Extract the [x, y] coordinate from the center of the cell holding the provided text.  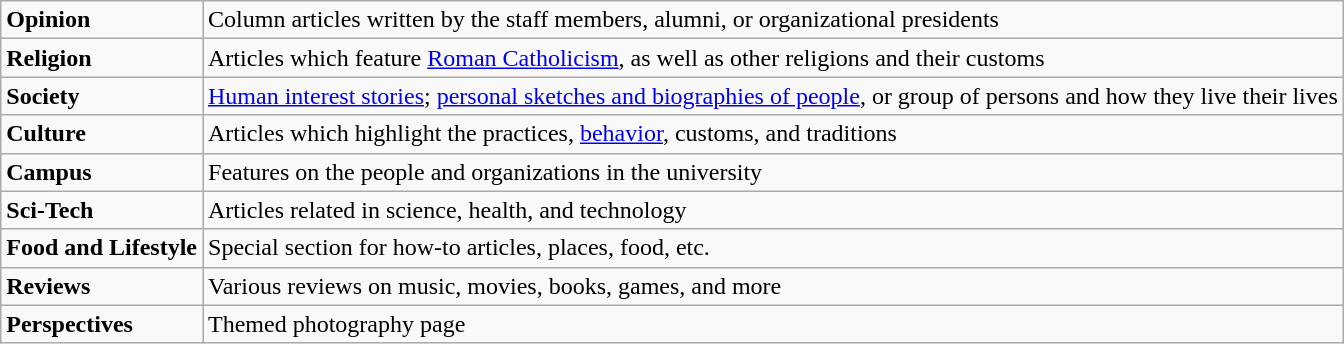
Society [102, 96]
Culture [102, 134]
Perspectives [102, 324]
Human interest stories; personal sketches and biographies of people, or group of persons and how they live their lives [772, 96]
Religion [102, 58]
Sci-Tech [102, 210]
Themed photography page [772, 324]
Special section for how-to articles, places, food, etc. [772, 248]
Articles which feature Roman Catholicism, as well as other religions and their customs [772, 58]
Features on the people and organizations in the university [772, 172]
Campus [102, 172]
Food and Lifestyle [102, 248]
Articles which highlight the practices, behavior, customs, and traditions [772, 134]
Reviews [102, 286]
Column articles written by the staff members, alumni, or organizational presidents [772, 20]
Articles related in science, health, and technology [772, 210]
Opinion [102, 20]
Various reviews on music, movies, books, games, and more [772, 286]
